Identify which cell holds the provided text, then report its [x, y] central coordinate. 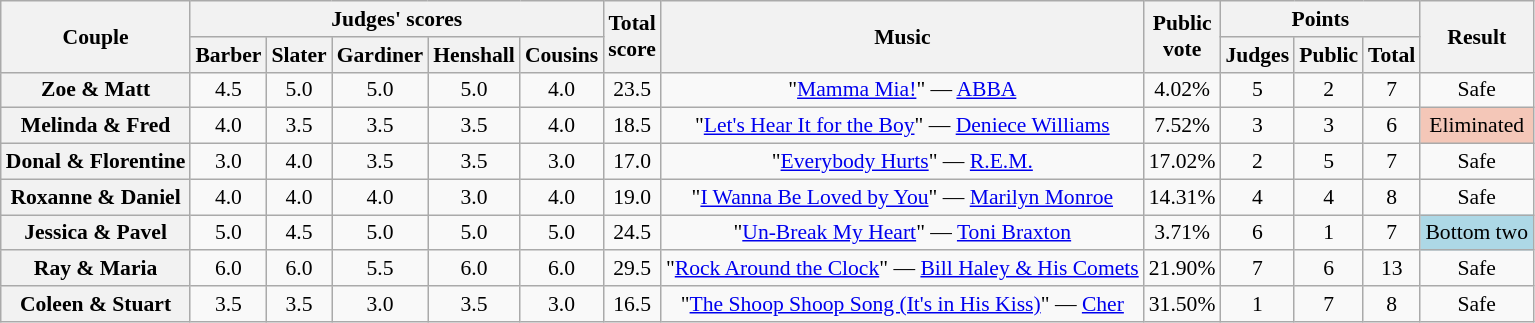
24.5 [632, 233]
"Rock Around the Clock" — Bill Haley & His Comets [902, 269]
Result [1476, 36]
5.5 [380, 269]
Points [1320, 19]
"Everybody Hurts" — R.E.M. [902, 162]
Totalscore [632, 36]
17.0 [632, 162]
14.31% [1182, 197]
Slater [298, 55]
Cousins [562, 55]
18.5 [632, 126]
Eliminated [1476, 126]
7.52% [1182, 126]
Music [902, 36]
Zoe & Matt [96, 90]
Barber [228, 55]
"Mamma Mia!" — ABBA [902, 90]
"Un-Break My Heart" — Toni Braxton [902, 233]
21.90% [1182, 269]
16.5 [632, 304]
Bottom two [1476, 233]
Publicvote [1182, 36]
23.5 [632, 90]
31.50% [1182, 304]
Judges [1257, 55]
Henshall [474, 55]
"The Shoop Shoop Song (It's in His Kiss)" — Cher [902, 304]
Melinda & Fred [96, 126]
Donal & Florentine [96, 162]
3.71% [1182, 233]
"I Wanna Be Loved by You" — Marilyn Monroe [902, 197]
Couple [96, 36]
Roxanne & Daniel [96, 197]
17.02% [1182, 162]
Judges' scores [396, 19]
Total [1392, 55]
29.5 [632, 269]
19.0 [632, 197]
Gardiner [380, 55]
4.02% [1182, 90]
Ray & Maria [96, 269]
Jessica & Pavel [96, 233]
13 [1392, 269]
Coleen & Stuart [96, 304]
Public [1328, 55]
"Let's Hear It for the Boy" — Deniece Williams [902, 126]
